Extract the [x, y] coordinate from the center of the cell holding the provided text.  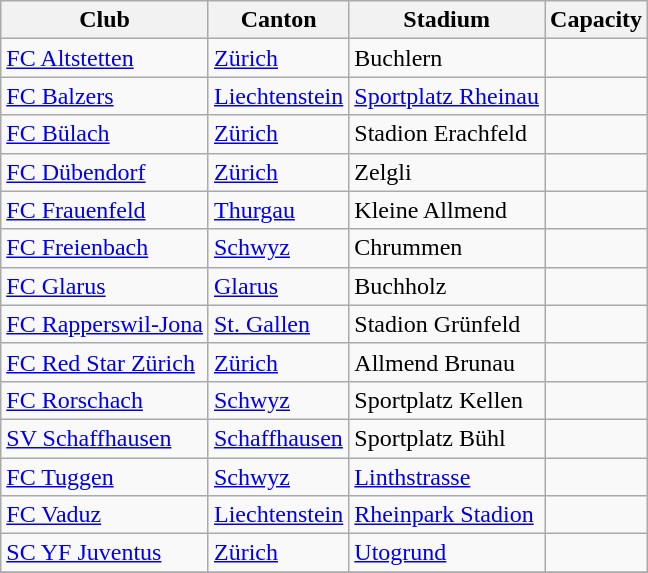
FC Balzers [105, 96]
FC Red Star Zürich [105, 362]
Thurgau [278, 210]
FC Vaduz [105, 515]
St. Gallen [278, 324]
Canton [278, 20]
Stadion Grünfeld [447, 324]
Buchlern [447, 58]
Rheinpark Stadion [447, 515]
SC YF Juventus [105, 553]
FC Rorschach [105, 400]
Stadion Erachfeld [447, 134]
FC Freienbach [105, 248]
Sportplatz Bühl [447, 438]
SV Schaffhausen [105, 438]
FC Rapperswil-Jona [105, 324]
Club [105, 20]
Kleine Allmend [447, 210]
FC Tuggen [105, 477]
Stadium [447, 20]
Utogrund [447, 553]
Allmend Brunau [447, 362]
FC Glarus [105, 286]
Sportplatz Kellen [447, 400]
Zelgli [447, 172]
Sportplatz Rheinau [447, 96]
FC Altstetten [105, 58]
FC Dübendorf [105, 172]
Buchholz [447, 286]
FC Bülach [105, 134]
Capacity [596, 20]
Glarus [278, 286]
Schaffhausen [278, 438]
FC Frauenfeld [105, 210]
Linthstrasse [447, 477]
Chrummen [447, 248]
